Detect which cell encompasses the target text, then output its (x, y) center coordinate. 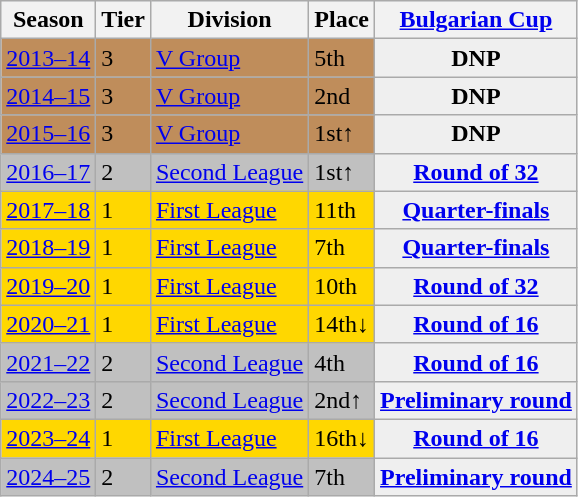
2020–21 (48, 324)
5th (342, 58)
Division (229, 20)
Tier (124, 20)
2013–14 (48, 58)
2017–18 (48, 210)
2022–23 (48, 400)
Bulgarian Cup (476, 20)
Place (342, 20)
2024–25 (48, 477)
2023–24 (48, 438)
4th (342, 362)
14th↓ (342, 324)
Season (48, 20)
2014–15 (48, 96)
2nd (342, 96)
2016–17 (48, 172)
2018–19 (48, 248)
2015–16 (48, 134)
16th↓ (342, 438)
11th (342, 210)
2nd↑ (342, 400)
2019–20 (48, 286)
10th (342, 286)
2021–22 (48, 362)
